Return [x, y] of the center of cell containing provided text 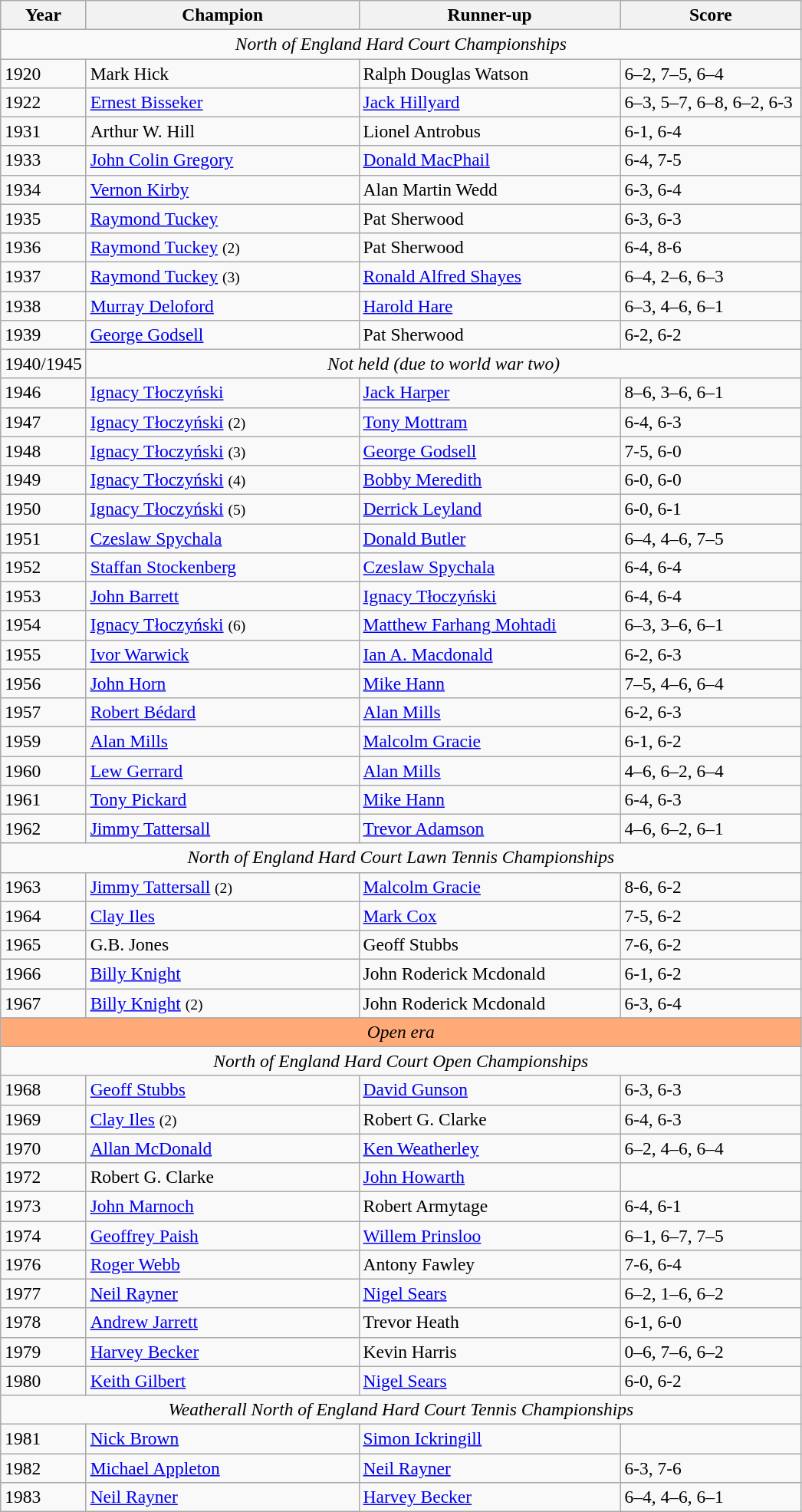
Jack Hillyard [489, 102]
Antony Fawley [489, 1264]
1970 [43, 1148]
7–5, 4–6, 6–4 [711, 684]
Lionel Antrobus [489, 131]
Ian A. Macdonald [489, 654]
6-3, 7-6 [711, 1468]
1961 [43, 799]
Ignacy Tłoczyński (3) [222, 451]
Clay Iles (2) [222, 1119]
John Colin Gregory [222, 160]
Year [43, 15]
6-0, 6-1 [711, 509]
Ronald Alfred Shayes [489, 276]
Bobby Meredith [489, 479]
6-1, 6-0 [711, 1323]
6-1, 6-4 [711, 131]
Matthew Farhang Mohtadi [489, 625]
Ignacy Tłoczyński (2) [222, 422]
7-5, 6-0 [711, 451]
Staffan Stockenberg [222, 567]
1939 [43, 334]
Roger Webb [222, 1264]
6-0, 6-2 [711, 1381]
Allan McDonald [222, 1148]
1934 [43, 189]
6–4, 2–6, 6–3 [711, 276]
1952 [43, 567]
Champion [222, 15]
1972 [43, 1177]
1962 [43, 828]
6–3, 4–6, 6–1 [711, 305]
John Marnoch [222, 1206]
1978 [43, 1323]
6–2, 1–6, 6–2 [711, 1293]
Trevor Heath [489, 1323]
Ralph Douglas Watson [489, 73]
G.B. Jones [222, 944]
1957 [43, 712]
0–6, 7–6, 6–2 [711, 1352]
1935 [43, 219]
Keith Gilbert [222, 1381]
John Barrett [222, 596]
6–2, 7–5, 6–4 [711, 73]
1968 [43, 1090]
6-0, 6-0 [711, 479]
Clay Iles [222, 916]
Simon Ickringill [489, 1438]
Ignacy Tłoczyński (4) [222, 479]
Alan Martin Wedd [489, 189]
Vernon Kirby [222, 189]
1965 [43, 944]
8–6, 3–6, 6–1 [711, 393]
6–3, 5–7, 6–8, 6–2, 6-3 [711, 102]
6-2, 6-2 [711, 334]
Ernest Bisseker [222, 102]
1974 [43, 1235]
1977 [43, 1293]
Jimmy Tattersall [222, 828]
Trevor Adamson [489, 828]
John Horn [222, 684]
Open era [401, 1032]
Robert Armytage [489, 1206]
Ignacy Tłoczyński (5) [222, 509]
Ivor Warwick [222, 654]
1940/1945 [43, 364]
1979 [43, 1352]
Donald Butler [489, 538]
1981 [43, 1438]
David Gunson [489, 1090]
1920 [43, 73]
1956 [43, 684]
1936 [43, 247]
Donald MacPhail [489, 160]
1938 [43, 305]
Lew Gerrard [222, 770]
Raymond Tuckey (3) [222, 276]
North of England Hard Court Championships [401, 44]
Willem Prinsloo [489, 1235]
6-4, 6-1 [711, 1206]
Billy Knight (2) [222, 1003]
1960 [43, 770]
1933 [43, 160]
Jimmy Tattersall (2) [222, 887]
Michael Appleton [222, 1468]
1947 [43, 422]
6-4, 8-6 [711, 247]
1973 [43, 1206]
Score [711, 15]
Tony Pickard [222, 799]
Raymond Tuckey [222, 219]
North of England Hard Court Lawn Tennis Championships [401, 858]
1976 [43, 1264]
1969 [43, 1119]
1922 [43, 102]
1951 [43, 538]
Nick Brown [222, 1438]
Tony Mottram [489, 422]
6–4, 4–6, 7–5 [711, 538]
Not held (due to world war two) [443, 364]
Derrick Leyland [489, 509]
1966 [43, 973]
Murray Deloford [222, 305]
Ignacy Tłoczyński (6) [222, 625]
Jack Harper [489, 393]
1948 [43, 451]
6-4, 7-5 [711, 160]
1954 [43, 625]
4–6, 6–2, 6–1 [711, 828]
Mark Cox [489, 916]
7-6, 6-4 [711, 1264]
6–2, 4–6, 6–4 [711, 1148]
1937 [43, 276]
Andrew Jarrett [222, 1323]
Kevin Harris [489, 1352]
7-5, 6-2 [711, 916]
1964 [43, 916]
Raymond Tuckey (2) [222, 247]
1949 [43, 479]
1950 [43, 509]
1980 [43, 1381]
Ken Weatherley [489, 1148]
Robert Bédard [222, 712]
6–3, 3–6, 6–1 [711, 625]
7-6, 6-2 [711, 944]
Geoffrey Paish [222, 1235]
1955 [43, 654]
Harold Hare [489, 305]
Runner-up [489, 15]
1953 [43, 596]
John Howarth [489, 1177]
1959 [43, 741]
1967 [43, 1003]
Arthur W. Hill [222, 131]
6–1, 6–7, 7–5 [711, 1235]
4–6, 6–2, 6–4 [711, 770]
North of England Hard Court Open Championships [401, 1061]
1931 [43, 131]
1946 [43, 393]
1982 [43, 1468]
Mark Hick [222, 73]
8-6, 6-2 [711, 887]
Weatherall North of England Hard Court Tennis Championships [401, 1409]
1983 [43, 1497]
6–4, 4–6, 6–1 [711, 1497]
1963 [43, 887]
Billy Knight [222, 973]
